Scan for the cell matching the given text and deliver its [x, y] coordinate at center. 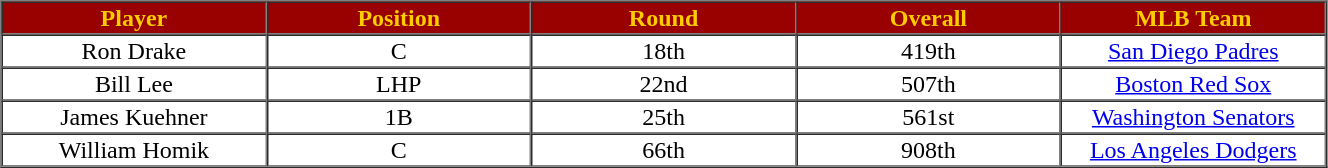
1B [398, 116]
Boston Red Sox [1194, 84]
Overall [928, 18]
James Kuehner [134, 116]
William Homik [134, 150]
22nd [664, 84]
MLB Team [1194, 18]
Round [664, 18]
Washington Senators [1194, 116]
419th [928, 50]
Position [398, 18]
LHP [398, 84]
25th [664, 116]
507th [928, 84]
18th [664, 50]
Ron Drake [134, 50]
908th [928, 150]
Los Angeles Dodgers [1194, 150]
Player [134, 18]
66th [664, 150]
San Diego Padres [1194, 50]
561st [928, 116]
Bill Lee [134, 84]
